Output the [x, y] coordinate of the center of the cell containing the given text.  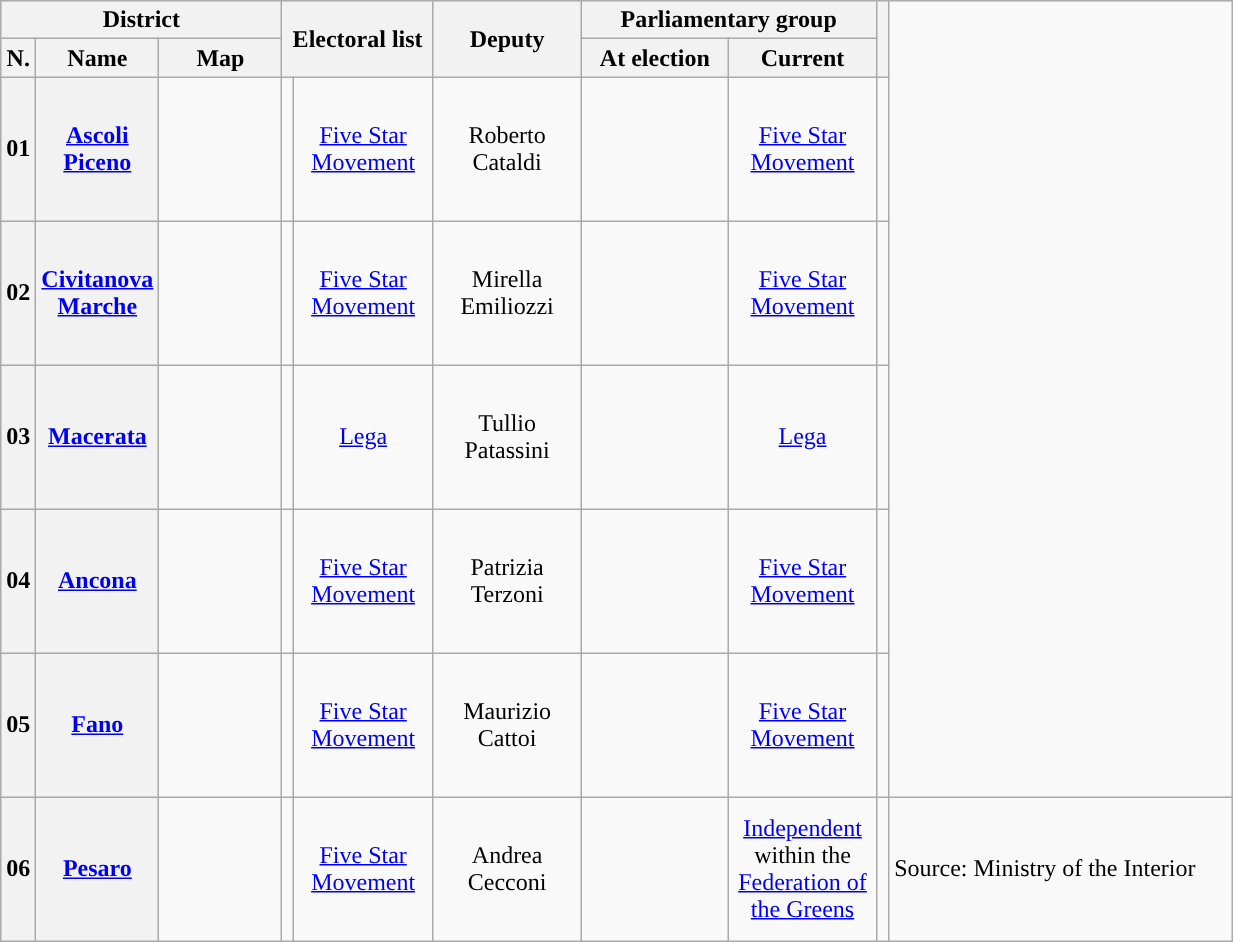
Current [803, 58]
Civitanova Marche [98, 293]
Ancona [98, 581]
Maurizio Cattoi [507, 725]
Source: Ministry of the Interior [1060, 869]
06 [18, 869]
At election [655, 58]
Andrea Cecconi [507, 869]
Ascoli Piceno [98, 149]
05 [18, 725]
04 [18, 581]
Independent within the Federation of the Greens [803, 869]
Electoral list [358, 39]
01 [18, 149]
Tullio Patassini [507, 437]
03 [18, 437]
Map [220, 58]
Roberto Cataldi [507, 149]
Name [98, 58]
02 [18, 293]
Deputy [507, 39]
N. [18, 58]
Patrizia Terzoni [507, 581]
Macerata [98, 437]
Parliamentary group [728, 20]
Mirella Emiliozzi [507, 293]
Fano [98, 725]
District [142, 20]
Pesaro [98, 869]
